Detect which cell encompasses the target text, then output its (X, Y) center coordinate. 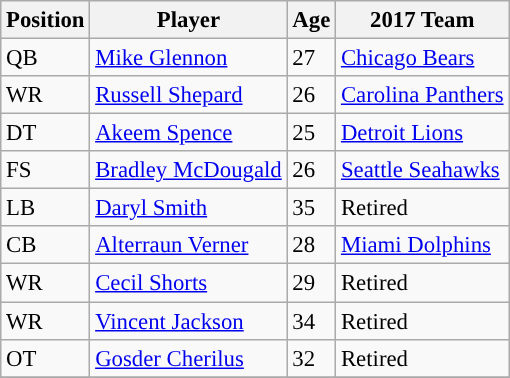
29 (312, 283)
CB (46, 245)
OT (46, 358)
Akeem Spence (188, 133)
Gosder Cherilus (188, 358)
Chicago Bears (422, 58)
27 (312, 58)
Carolina Panthers (422, 95)
Bradley McDougald (188, 170)
35 (312, 208)
Vincent Jackson (188, 321)
32 (312, 358)
25 (312, 133)
QB (46, 58)
DT (46, 133)
Miami Dolphins (422, 245)
FS (46, 170)
Mike Glennon (188, 58)
Player (188, 20)
Alterraun Verner (188, 245)
Russell Shepard (188, 95)
34 (312, 321)
Age (312, 20)
Seattle Seahawks (422, 170)
28 (312, 245)
Detroit Lions (422, 133)
Position (46, 20)
2017 Team (422, 20)
Cecil Shorts (188, 283)
Daryl Smith (188, 208)
LB (46, 208)
